Extract the (x, y) coordinate from the center of the cell holding the provided text.  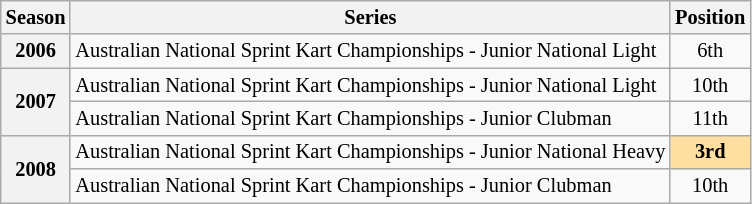
2008 (36, 168)
Australian National Sprint Kart Championships - Junior National Heavy (370, 152)
11th (710, 118)
Position (710, 17)
2007 (36, 102)
Series (370, 17)
2006 (36, 51)
6th (710, 51)
3rd (710, 152)
Season (36, 17)
